Detect which cell encompasses the target text, then output its [x, y] center coordinate. 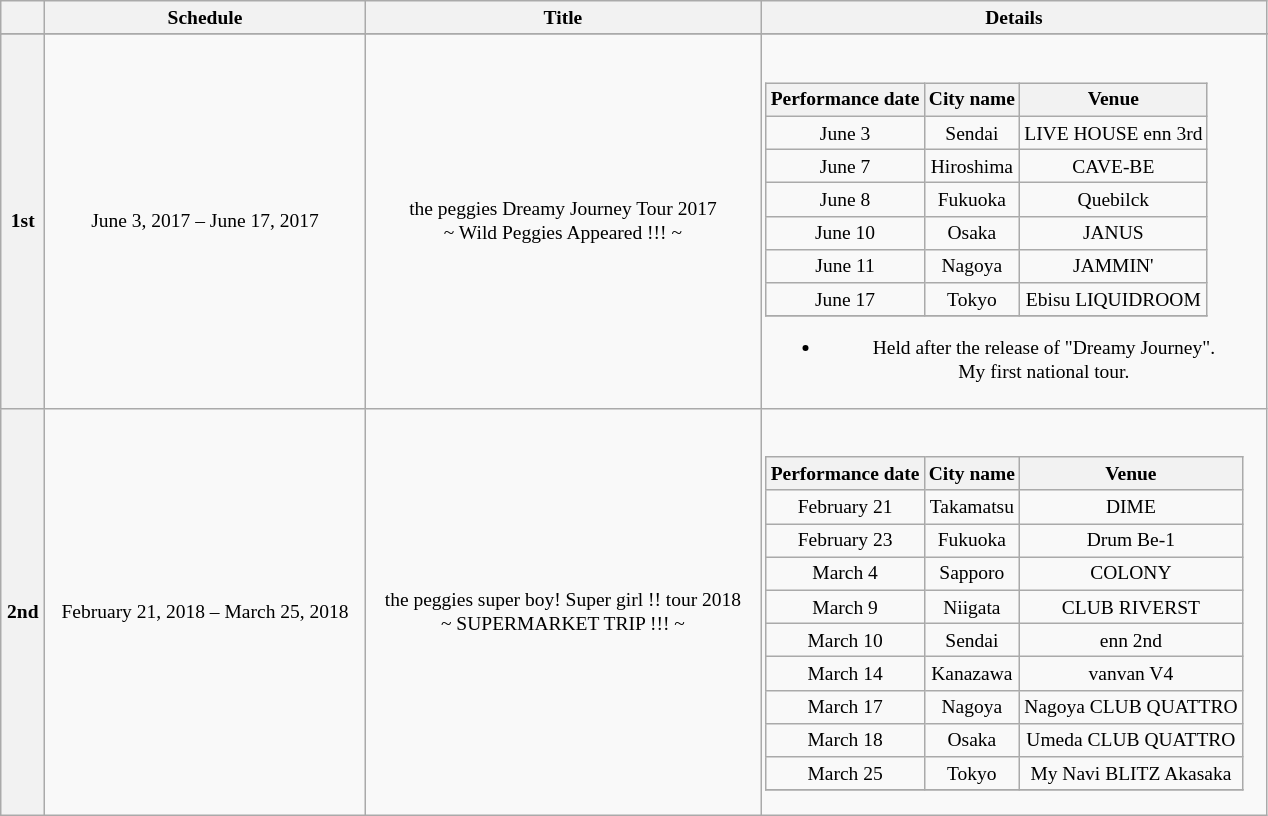
CLUB RIVERST [1132, 606]
March 4 [845, 574]
My Navi BLITZ Akasaka [1132, 774]
March 17 [845, 706]
the peggies Dreamy Journey Tour 2017 ~ Wild Peggies Appeared !!! ~ [562, 221]
March 9 [845, 606]
2nd [23, 612]
Hiroshima [972, 166]
Takamatsu [972, 506]
February 21 [845, 506]
March 10 [845, 640]
vanvan V4 [1132, 674]
June 10 [845, 232]
LIVE HOUSE enn 3rd [1114, 132]
June 11 [845, 266]
Details [1014, 18]
JAMMIN' [1114, 266]
the peggies super boy! Super girl !! tour 2018 ~ SUPERMARKET TRIP !!! ~ [562, 612]
February 23 [845, 540]
Title [562, 18]
Nagoya CLUB QUATTRO [1132, 706]
Kanazawa [972, 674]
June 17 [845, 300]
COLONY [1132, 574]
CAVE-BE [1114, 166]
June 7 [845, 166]
March 18 [845, 740]
June 3, 2017 – June 17, 2017 [205, 221]
Sapporo [972, 574]
June 8 [845, 200]
Niigata [972, 606]
enn 2nd [1132, 640]
Umeda CLUB QUATTRO [1132, 740]
Ebisu LIQUIDROOM [1114, 300]
March 25 [845, 774]
JANUS [1114, 232]
February 21, 2018 – March 25, 2018 [205, 612]
March 14 [845, 674]
June 3 [845, 132]
Schedule [205, 18]
Drum Be-1 [1132, 540]
DIME [1132, 506]
Quebilck [1114, 200]
1st [23, 221]
